Identify which cell holds the provided text, then report its [X, Y] central coordinate. 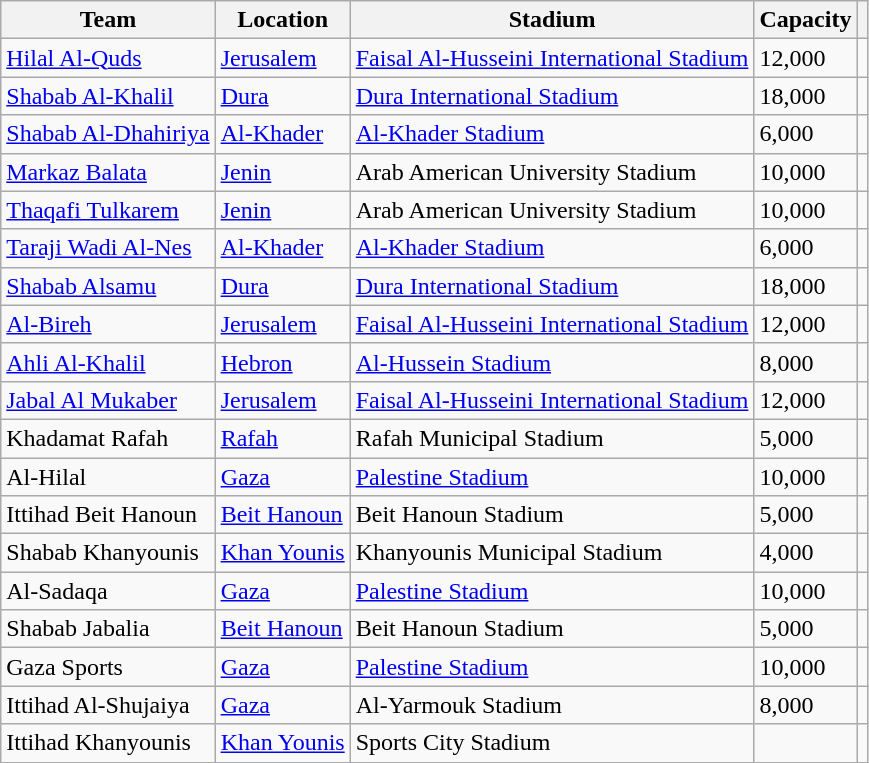
Rafah Municipal Stadium [552, 438]
Ittihad Al-Shujaiya [108, 705]
Al-Hussein Stadium [552, 362]
Ittihad Khanyounis [108, 743]
Team [108, 20]
Hebron [282, 362]
Jabal Al Mukaber [108, 400]
Hilal Al-Quds [108, 58]
Taraji Wadi Al-Nes [108, 248]
Al-Sadaqa [108, 591]
4,000 [806, 553]
Al-Hilal [108, 477]
Shabab Jabalia [108, 629]
Stadium [552, 20]
Shabab Al-Khalil [108, 96]
Gaza Sports [108, 667]
Khadamat Rafah [108, 438]
Ittihad Beit Hanoun [108, 515]
Shabab Al-Dhahiriya [108, 134]
Capacity [806, 20]
Shabab Alsamu [108, 286]
Sports City Stadium [552, 743]
Markaz Balata [108, 172]
Khanyounis Municipal Stadium [552, 553]
Al-Bireh [108, 324]
Location [282, 20]
Ahli Al-Khalil [108, 362]
Shabab Khanyounis [108, 553]
Thaqafi Tulkarem [108, 210]
Rafah [282, 438]
Al-Yarmouk Stadium [552, 705]
